From the cell containing the given text, extract its center point as (x, y) coordinate. 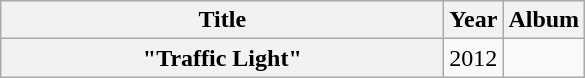
Year (474, 20)
"Traffic Light" (222, 58)
Album (544, 20)
Title (222, 20)
2012 (474, 58)
